Extract the (x, y) coordinate from the center of the cell holding the provided text.  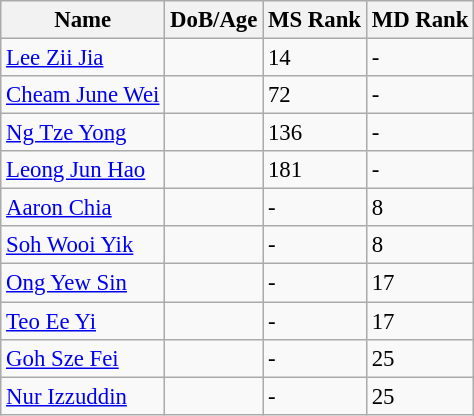
Lee Zii Jia (83, 58)
Leong Jun Hao (83, 170)
Ng Tze Yong (83, 133)
Goh Sze Fei (83, 358)
DoB/Age (214, 20)
Name (83, 20)
Soh Wooi Yik (83, 245)
Teo Ee Yi (83, 321)
136 (315, 133)
14 (315, 58)
Aaron Chia (83, 208)
181 (315, 170)
MS Rank (315, 20)
Nur Izzuddin (83, 396)
72 (315, 95)
Ong Yew Sin (83, 283)
MD Rank (420, 20)
Cheam June Wei (83, 95)
